Return the (X, Y) coordinate for the center point of the cell that contains the specified text.  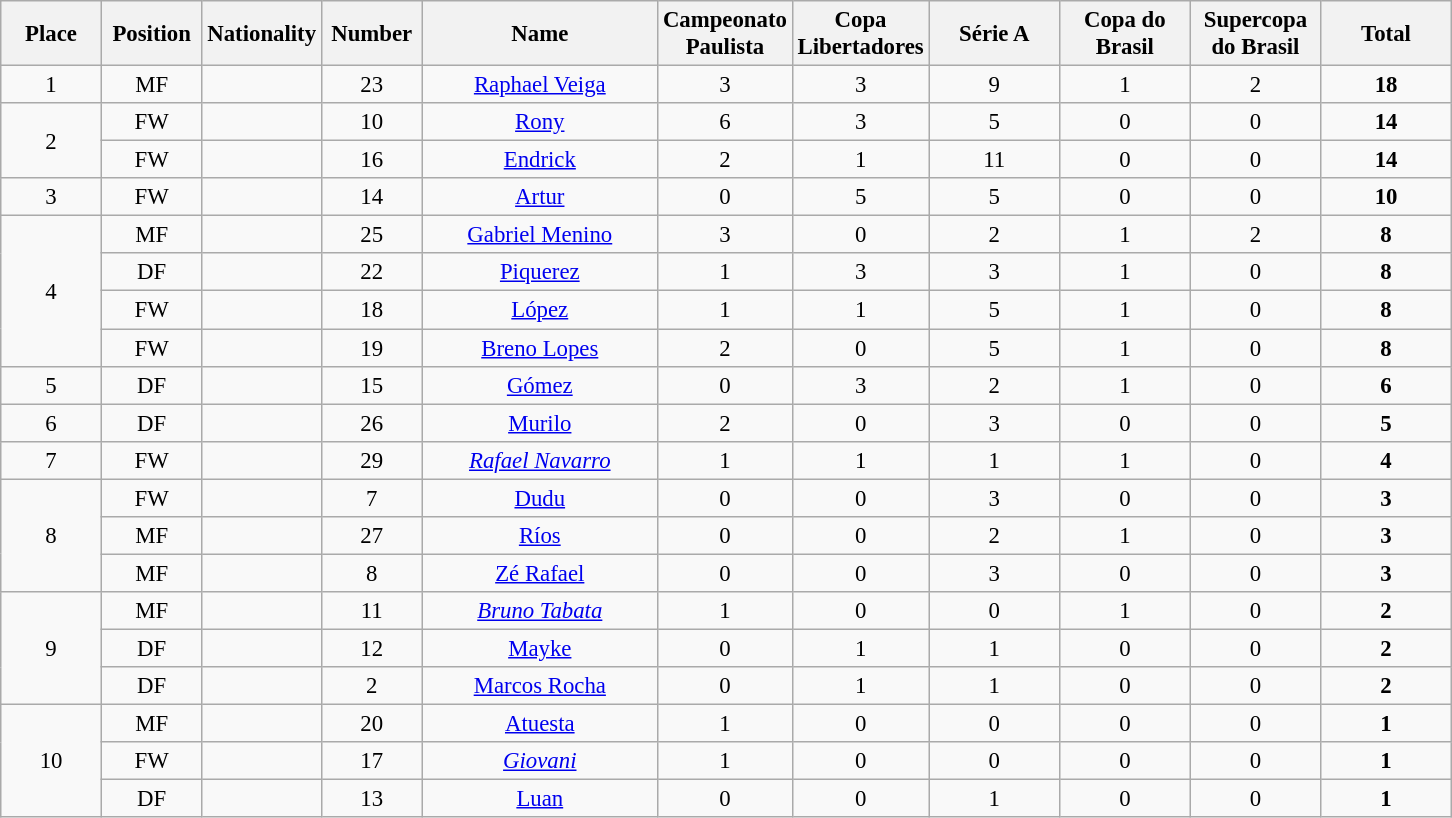
Total (1386, 34)
Position (152, 34)
Gómez (540, 385)
Name (540, 34)
Luan (540, 799)
17 (372, 761)
Endrick (540, 160)
15 (372, 385)
Marcos Rocha (540, 686)
Bruno Tabata (540, 611)
Gabriel Menino (540, 235)
Zé Rafael (540, 573)
27 (372, 536)
29 (372, 460)
Série A (994, 34)
Breno Lopes (540, 348)
Piquerez (540, 273)
Raphael Veiga (540, 85)
12 (372, 648)
26 (372, 423)
Number (372, 34)
25 (372, 235)
Nationality (262, 34)
Campeonato Paulista (726, 34)
Copa do Brasil (1126, 34)
Rafael Navarro (540, 460)
13 (372, 799)
20 (372, 724)
Ríos (540, 536)
Mayke (540, 648)
Giovani (540, 761)
Dudu (540, 498)
Copa Libertadores (860, 34)
Rony (540, 122)
16 (372, 160)
22 (372, 273)
Atuesta (540, 724)
Supercopa do Brasil (1256, 34)
Murilo (540, 423)
Artur (540, 197)
19 (372, 348)
23 (372, 85)
Place (52, 34)
López (540, 310)
